Pinpoint the cell where the given text exists, returning its [X, Y] midpoint coordinate. 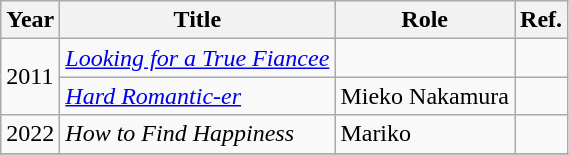
Mieko Nakamura [425, 96]
Looking for a True Fiancee [198, 58]
Title [198, 20]
2011 [30, 77]
Year [30, 20]
Ref. [542, 20]
Role [425, 20]
Mariko [425, 134]
How to Find Happiness [198, 134]
Hard Romantic-er [198, 96]
2022 [30, 134]
